Provide the [X, Y] coordinate of the cell's center where the given text is located.  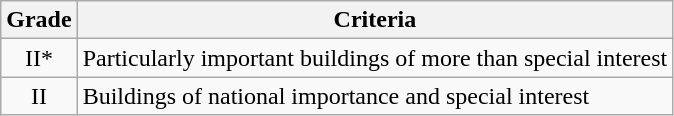
Criteria [375, 20]
Buildings of national importance and special interest [375, 96]
II [39, 96]
Particularly important buildings of more than special interest [375, 58]
Grade [39, 20]
II* [39, 58]
